Provide the [x, y] coordinate of the cell's center where the given text is located.  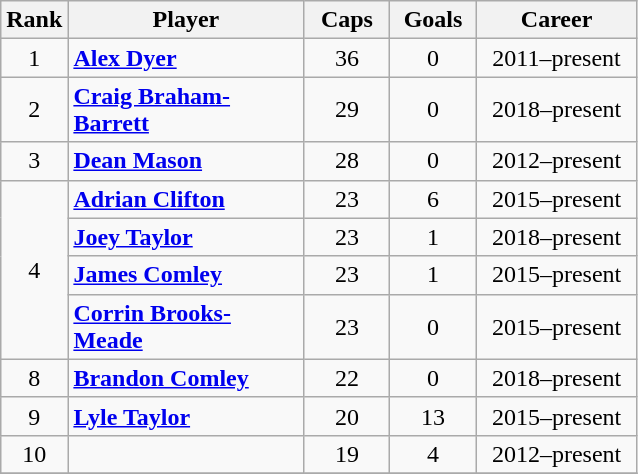
Goals [433, 20]
6 [433, 199]
29 [347, 110]
Player [186, 20]
Brandon Comley [186, 378]
2 [34, 110]
3 [34, 161]
36 [347, 58]
Adrian Clifton [186, 199]
Rank [34, 20]
22 [347, 378]
2011–present [556, 58]
13 [433, 416]
28 [347, 161]
20 [347, 416]
Craig Braham-Barrett [186, 110]
8 [34, 378]
Lyle Taylor [186, 416]
19 [347, 454]
James Comley [186, 275]
9 [34, 416]
Career [556, 20]
Caps [347, 20]
Joey Taylor [186, 237]
Alex Dyer [186, 58]
Corrin Brooks-Meade [186, 326]
Dean Mason [186, 161]
10 [34, 454]
